Extract the (x, y) coordinate from the center of the cell holding the provided text.  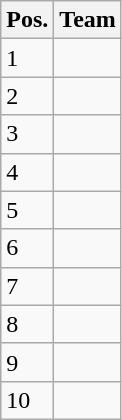
4 (28, 172)
3 (28, 134)
7 (28, 286)
Pos. (28, 20)
Team (88, 20)
1 (28, 58)
10 (28, 400)
9 (28, 362)
8 (28, 324)
5 (28, 210)
2 (28, 96)
6 (28, 248)
